For the text-containing cell, return its midpoint in [x, y] coordinate format. 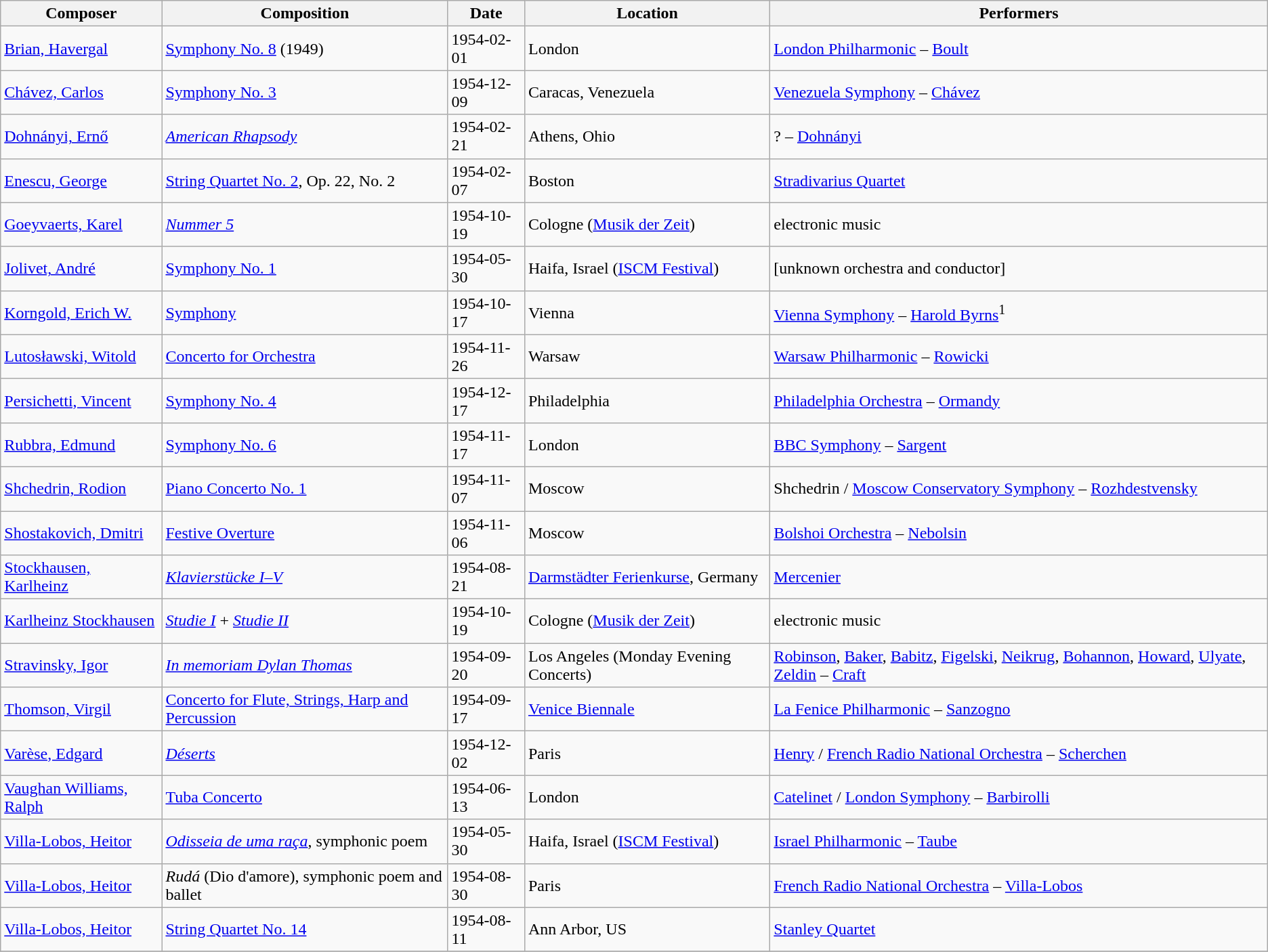
1954-12-02 [486, 753]
Concerto for Flute, Strings, Harp and Percussion [305, 710]
Bolshoi Orchestra – Nebolsin [1019, 532]
1954-12-09 [486, 92]
Varèse, Edgard [81, 753]
Location [647, 14]
[unknown orchestra and conductor] [1019, 268]
Jolivet, André [81, 268]
Déserts [305, 753]
Thomson, Virgil [81, 710]
Warsaw Philharmonic – Rowicki [1019, 356]
Enescu, George [81, 180]
Persichetti, Vincent [81, 401]
Lutosławski, Witold [81, 356]
Venice Biennale [647, 710]
French Radio National Orchestra – Villa-Lobos [1019, 886]
Korngold, Erich W. [81, 313]
Festive Overture [305, 532]
Symphony No. 3 [305, 92]
Date [486, 14]
Studie I + Studie II [305, 622]
Brian, Havergal [81, 49]
La Fenice Philharmonic – Sanzogno [1019, 710]
Odisseia de uma raça, symphonic poem [305, 841]
Composer [81, 14]
Darmstädter Ferienkurse, Germany [647, 577]
Composition [305, 14]
Stravinsky, Igor [81, 665]
1954-02-21 [486, 137]
Piano Concerto No. 1 [305, 489]
Vaughan Williams, Ralph [81, 798]
Henry / French Radio National Orchestra – Scherchen [1019, 753]
1954-11-26 [486, 356]
1954-09-17 [486, 710]
Shchedrin / Moscow Conservatory Symphony – Rozhdestvensky [1019, 489]
1954-12-17 [486, 401]
Vienna Symphony – Harold Byrns1 [1019, 313]
1954-02-01 [486, 49]
String Quartet No. 14 [305, 929]
American Rhapsody [305, 137]
1954-08-30 [486, 886]
Klavierstücke I–V [305, 577]
Stradivarius Quartet [1019, 180]
Goeyvaerts, Karel [81, 225]
Symphony No. 6 [305, 444]
Chávez, Carlos [81, 92]
1954-08-11 [486, 929]
In memoriam Dylan Thomas [305, 665]
Tuba Concerto [305, 798]
1954-08-21 [486, 577]
Philadelphia [647, 401]
Symphony No. 4 [305, 401]
Rudá (Dio d'amore), symphonic poem and ballet [305, 886]
Athens, Ohio [647, 137]
Warsaw [647, 356]
Robinson, Baker, Babitz, Figelski, Neikrug, Bohannon, Howard, Ulyate, Zeldin – Craft [1019, 665]
1954-10-17 [486, 313]
Karlheinz Stockhausen [81, 622]
Stanley Quartet [1019, 929]
Symphony No. 8 (1949) [305, 49]
1954-02-07 [486, 180]
Stockhausen, Karlheinz [81, 577]
Symphony No. 1 [305, 268]
Ann Arbor, US [647, 929]
Shchedrin, Rodion [81, 489]
Performers [1019, 14]
Boston [647, 180]
Rubbra, Edmund [81, 444]
BBC Symphony – Sargent [1019, 444]
Israel Philharmonic – Taube [1019, 841]
Mercenier [1019, 577]
1954-11-06 [486, 532]
Los Angeles (Monday Evening Concerts) [647, 665]
Symphony [305, 313]
Philadelphia Orchestra – Ormandy [1019, 401]
Caracas, Venezuela [647, 92]
String Quartet No. 2, Op. 22, No. 2 [305, 180]
London Philharmonic – Boult [1019, 49]
Catelinet / London Symphony – Barbirolli [1019, 798]
Nummer 5 [305, 225]
Dohnányi, Ernő [81, 137]
Vienna [647, 313]
1954-09-20 [486, 665]
1954-06-13 [486, 798]
Concerto for Orchestra [305, 356]
Shostakovich, Dmitri [81, 532]
1954-11-17 [486, 444]
? – Dohnányi [1019, 137]
Venezuela Symphony – Chávez [1019, 92]
1954-11-07 [486, 489]
